Identify which cell holds the provided text, then report its (X, Y) central coordinate. 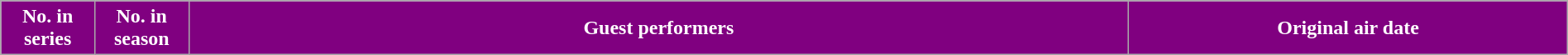
No. inseries (48, 28)
Original air date (1348, 28)
Guest performers (658, 28)
No. inseason (141, 28)
